Return the (X, Y) coordinate for the center point of the cell that contains the specified text.  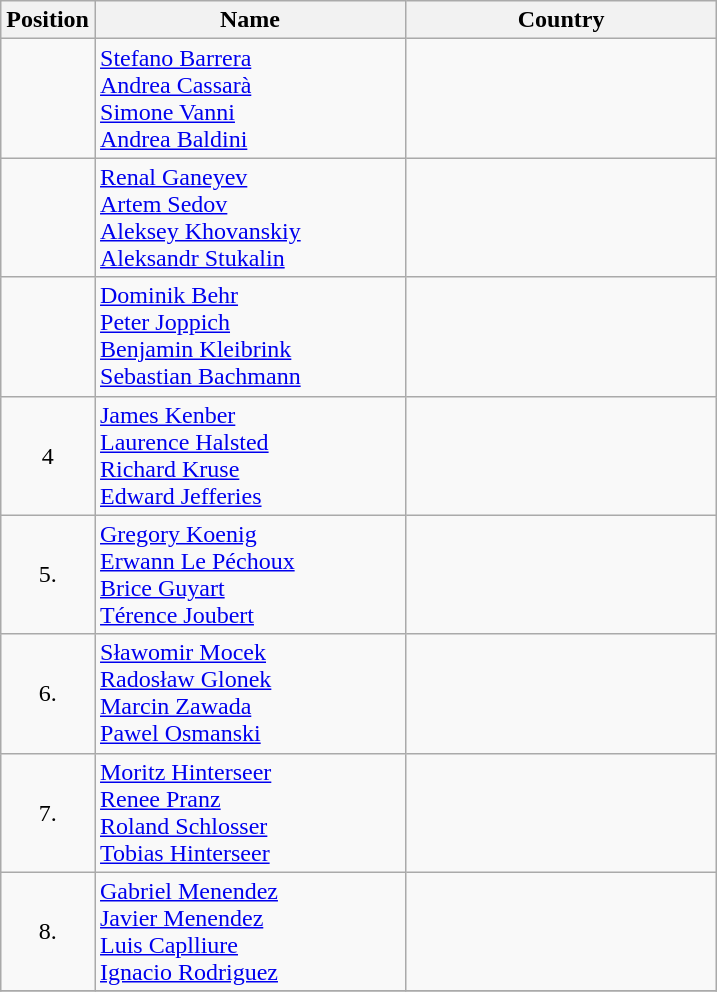
James KenberLaurence HalstedRichard KruseEdward Jefferies (250, 456)
Name (250, 20)
Moritz HinterseerRenee PranzRoland SchlosserTobias Hinterseer (250, 812)
Dominik BehrPeter JoppichBenjamin KleibrinkSebastian Bachmann (250, 336)
4 (48, 456)
8. (48, 932)
7. (48, 812)
Position (48, 20)
5. (48, 574)
Sławomir MocekRadosław GlonekMarcin ZawadaPawel Osmanski (250, 694)
Stefano BarreraAndrea CassaràSimone VanniAndrea Baldini (250, 98)
Gregory KoenigErwann Le PéchouxBrice GuyartTérence Joubert (250, 574)
Gabriel MenendezJavier MenendezLuis CaplliureIgnacio Rodriguez (250, 932)
Renal GaneyevArtem SedovAleksey KhovanskiyAleksandr Stukalin (250, 218)
6. (48, 694)
Country (562, 20)
